Identify which cell holds the provided text, then report its [X, Y] central coordinate. 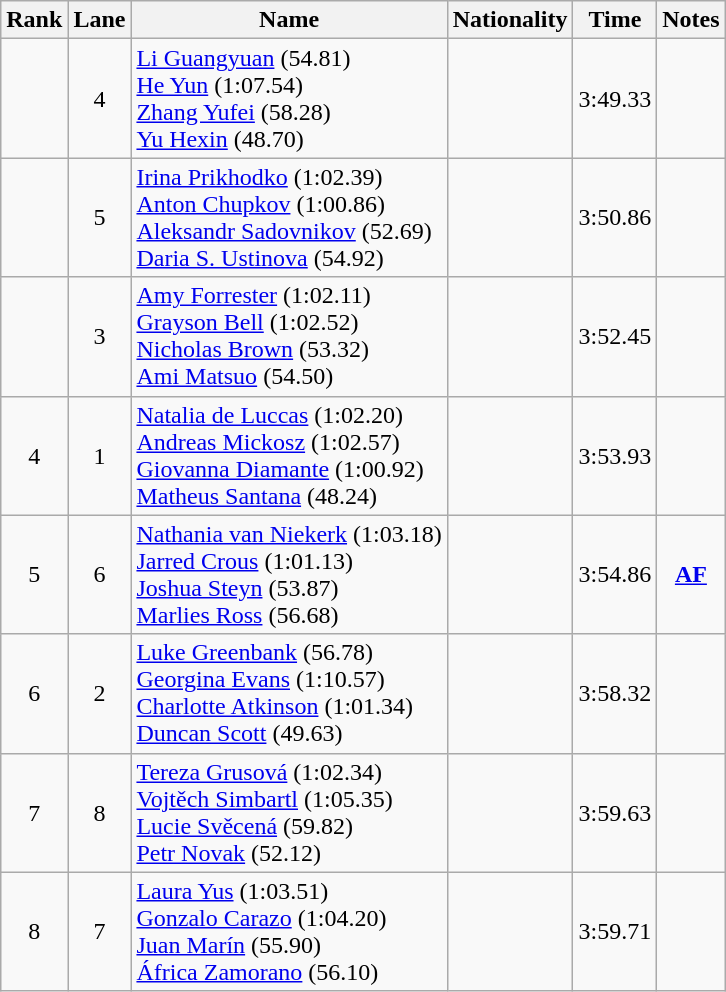
3:59.71 [615, 932]
AF [691, 574]
Notes [691, 20]
Amy Forrester (1:02.11)Grayson Bell (1:02.52)Nicholas Brown (53.32)Ami Matsuo (54.50) [289, 336]
Time [615, 20]
3:49.33 [615, 98]
3:59.63 [615, 812]
3:52.45 [615, 336]
Lane [100, 20]
Rank [34, 20]
Nationality [510, 20]
3:58.32 [615, 694]
Name [289, 20]
Tereza Grusová (1:02.34)Vojtěch Simbartl (1:05.35)Lucie Svěcená (59.82)Petr Novak (52.12) [289, 812]
Irina Prikhodko (1:02.39)Anton Chupkov (1:00.86)Aleksandr Sadovnikov (52.69)Daria S. Ustinova (54.92) [289, 218]
Natalia de Luccas (1:02.20)Andreas Mickosz (1:02.57)Giovanna Diamante (1:00.92)Matheus Santana (48.24) [289, 456]
2 [100, 694]
Laura Yus (1:03.51)Gonzalo Carazo (1:04.20)Juan Marín (55.90)África Zamorano (56.10) [289, 932]
1 [100, 456]
3:53.93 [615, 456]
Li Guangyuan (54.81)He Yun (1:07.54)Zhang Yufei (58.28)Yu Hexin (48.70) [289, 98]
3:50.86 [615, 218]
3 [100, 336]
3:54.86 [615, 574]
Luke Greenbank (56.78)Georgina Evans (1:10.57)Charlotte Atkinson (1:01.34)Duncan Scott (49.63) [289, 694]
Nathania van Niekerk (1:03.18)Jarred Crous (1:01.13)Joshua Steyn (53.87)Marlies Ross (56.68) [289, 574]
